Provide the [x, y] coordinate of the cell's center where the given text is located.  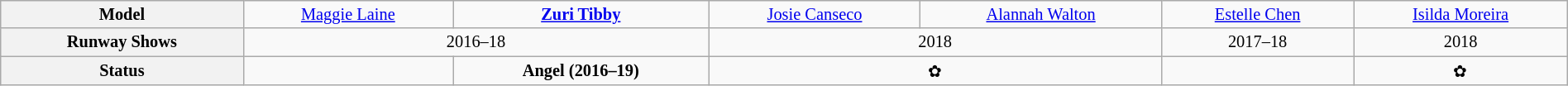
2017–18 [1257, 42]
2016–18 [476, 42]
Alannah Walton [1040, 14]
Estelle Chen [1257, 14]
Zuri Tibby [581, 14]
Status [122, 71]
Angel (2016–19) [581, 71]
Isilda Moreira [1460, 14]
Runway Shows [122, 42]
Maggie Laine [348, 14]
Model [122, 14]
Josie Canseco [815, 14]
